Search for the cell housing the specified text and yield its (x, y) center coordinate. 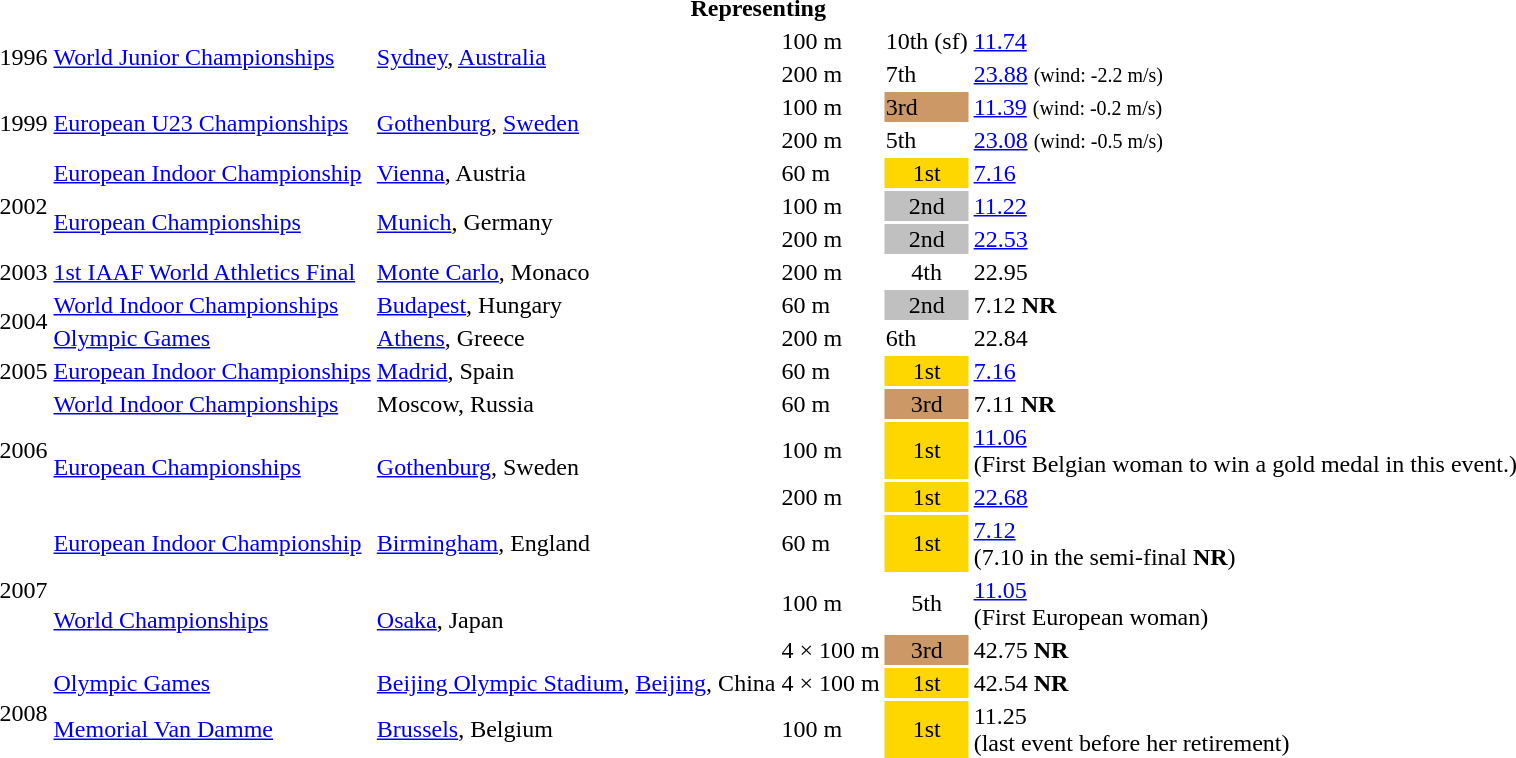
Osaka, Japan (576, 620)
6th (926, 338)
Beijing Olympic Stadium, Beijing, China (576, 683)
Madrid, Spain (576, 371)
Athens, Greece (576, 338)
Munich, Germany (576, 222)
Sydney, Australia (576, 58)
Brussels, Belgium (576, 730)
1st IAAF World Athletics Final (212, 272)
Birmingham, England (576, 544)
Moscow, Russia (576, 404)
4th (926, 272)
7th (926, 74)
World Junior Championships (212, 58)
European Indoor Championships (212, 371)
Monte Carlo, Monaco (576, 272)
10th (sf) (926, 41)
Vienna, Austria (576, 173)
Budapest, Hungary (576, 305)
World Championships (212, 620)
Memorial Van Damme (212, 730)
European U23 Championships (212, 124)
